Pinpoint the cell where the given text exists, returning its (x, y) midpoint coordinate. 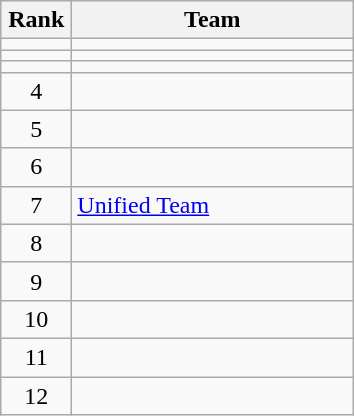
6 (36, 167)
4 (36, 91)
7 (36, 205)
9 (36, 281)
Rank (36, 20)
5 (36, 129)
12 (36, 395)
Unified Team (212, 205)
Team (212, 20)
8 (36, 243)
10 (36, 319)
11 (36, 357)
